Extract the [x, y] coordinate from the center of the cell holding the provided text.  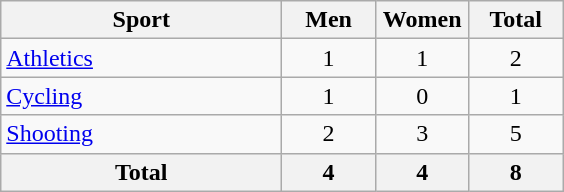
Shooting [142, 134]
3 [422, 134]
Cycling [142, 96]
8 [516, 172]
Women [422, 20]
5 [516, 134]
0 [422, 96]
Men [329, 20]
Sport [142, 20]
Athletics [142, 58]
